Scan for the cell matching the given text and deliver its (X, Y) coordinate at center. 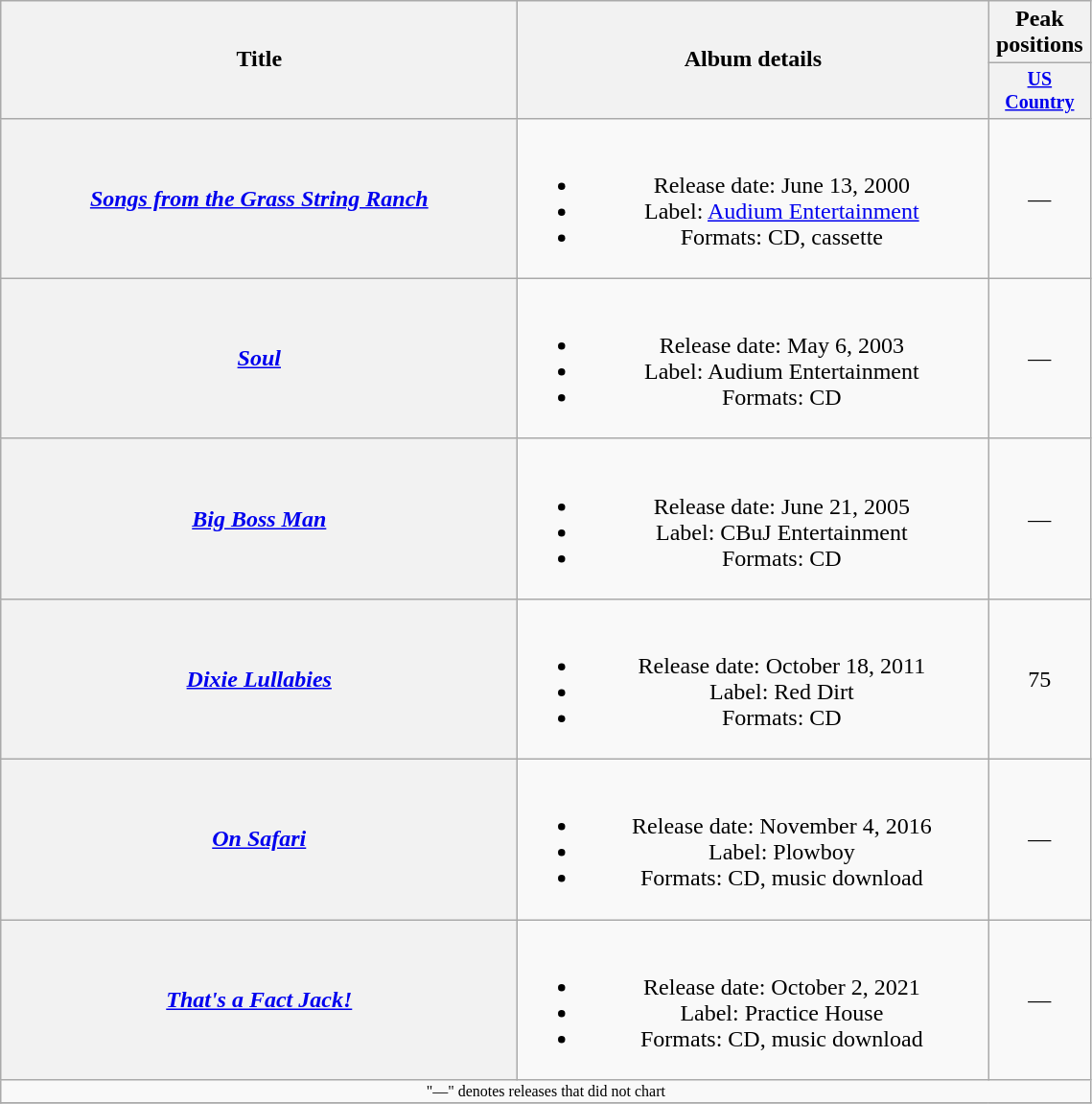
Songs from the Grass String Ranch (259, 198)
Release date: October 2, 2021Label: Practice HouseFormats: CD, music download (754, 999)
Release date: June 13, 2000Label: Audium EntertainmentFormats: CD, cassette (754, 198)
Release date: June 21, 2005Label: CBuJ EntertainmentFormats: CD (754, 518)
Album details (754, 59)
Dixie Lullabies (259, 679)
Release date: October 18, 2011Label: Red DirtFormats: CD (754, 679)
Release date: November 4, 2016Label: PlowboyFormats: CD, music download (754, 840)
Peak positions (1039, 33)
On Safari (259, 840)
That's a Fact Jack! (259, 999)
Big Boss Man (259, 518)
US Country (1039, 90)
"—" denotes releases that did not chart (546, 1092)
Release date: May 6, 2003Label: Audium EntertainmentFormats: CD (754, 359)
Title (259, 59)
75 (1039, 679)
Soul (259, 359)
